From the cell containing the given text, extract its center point as [X, Y] coordinate. 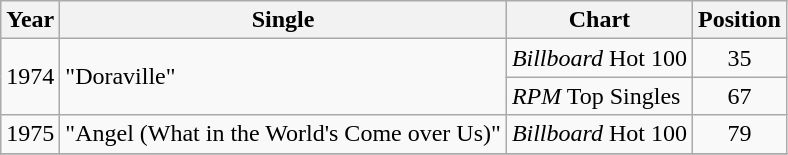
1974 [30, 77]
"Doraville" [284, 77]
35 [740, 58]
Year [30, 20]
"Angel (What in the World's Come over Us)" [284, 134]
RPM Top Singles [599, 96]
Single [284, 20]
79 [740, 134]
Position [740, 20]
Chart [599, 20]
1975 [30, 134]
67 [740, 96]
